Find where the given text appears and provide that cell's center as [X, Y] coordinate. 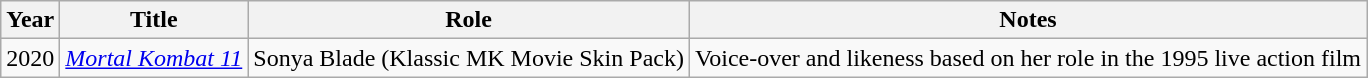
Year [30, 20]
Role [469, 20]
Sonya Blade (Klassic MK Movie Skin Pack) [469, 58]
2020 [30, 58]
Mortal Kombat 11 [154, 58]
Voice-over and likeness based on her role in the 1995 live action film [1028, 58]
Notes [1028, 20]
Title [154, 20]
